From the cell containing the given text, extract its center point as [x, y] coordinate. 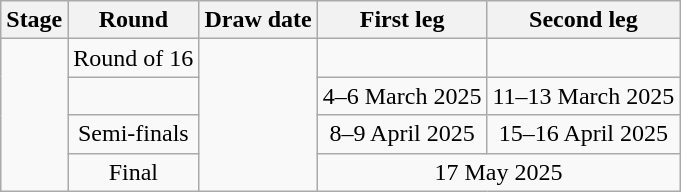
Stage [34, 20]
4–6 March 2025 [402, 96]
Final [134, 172]
Round of 16 [134, 58]
First leg [402, 20]
11–13 March 2025 [584, 96]
Round [134, 20]
15–16 April 2025 [584, 134]
Second leg [584, 20]
Semi-finals [134, 134]
8–9 April 2025 [402, 134]
17 May 2025 [498, 172]
Draw date [258, 20]
